Determine the (X, Y) coordinate at the center of the cell enclosing the given text.  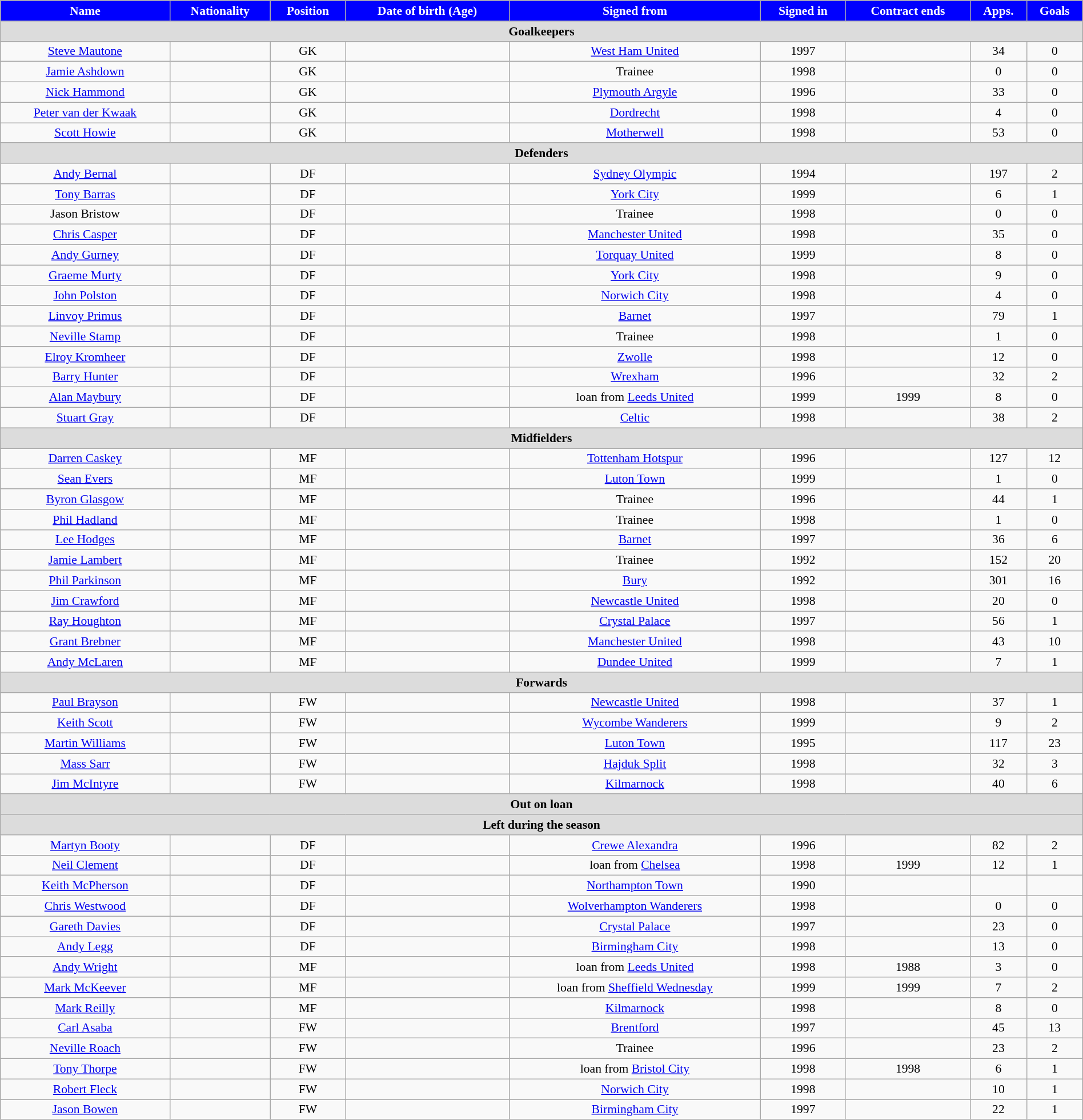
Chris Casper (85, 235)
Midfielders (541, 438)
16 (1054, 581)
Dundee United (635, 662)
22 (998, 1110)
35 (998, 235)
Jamie Lambert (85, 560)
Carl Asaba (85, 1028)
82 (998, 845)
Andy Bernal (85, 174)
34 (998, 51)
127 (998, 459)
Martyn Booty (85, 845)
Northampton Town (635, 886)
Linvoy Primus (85, 316)
Tony Barras (85, 194)
Zwolle (635, 357)
44 (998, 499)
Grant Brebner (85, 642)
Wycombe Wanderers (635, 723)
Andy Wright (85, 968)
56 (998, 621)
Tony Thorpe (85, 1069)
Name (85, 11)
Crewe Alexandra (635, 845)
Forwards (541, 683)
Dordrecht (635, 113)
Phil Parkinson (85, 581)
Jason Bristow (85, 214)
Nick Hammond (85, 93)
Keith McPherson (85, 886)
Neil Clement (85, 865)
Date of birth (Age) (427, 11)
Robert Fleck (85, 1089)
36 (998, 540)
loan from Bristol City (635, 1069)
Keith Scott (85, 723)
Jason Bowen (85, 1110)
Torquay United (635, 255)
Contract ends (908, 11)
Peter van der Kwaak (85, 113)
Mark Reilly (85, 1008)
79 (998, 316)
Jim McIntyre (85, 784)
Jamie Ashdown (85, 72)
Plymouth Argyle (635, 93)
Celtic (635, 418)
Left during the season (541, 825)
Martin Williams (85, 744)
Chris Westwood (85, 906)
Mark McKeever (85, 987)
Neville Roach (85, 1049)
117 (998, 744)
37 (998, 702)
1994 (803, 174)
West Ham United (635, 51)
Tottenham Hotspur (635, 459)
Bury (635, 581)
45 (998, 1028)
152 (998, 560)
Apps. (998, 11)
Graeme Murty (85, 275)
Darren Caskey (85, 459)
53 (998, 133)
Signed from (635, 11)
Mass Sarr (85, 764)
Lee Hodges (85, 540)
Nationality (220, 11)
Brentford (635, 1028)
Scott Howie (85, 133)
301 (998, 581)
Andy Legg (85, 947)
38 (998, 418)
Ray Houghton (85, 621)
Goals (1054, 11)
Jim Crawford (85, 601)
197 (998, 174)
Sean Evers (85, 479)
John Polston (85, 296)
Elroy Kromheer (85, 357)
Hajduk Split (635, 764)
loan from Chelsea (635, 865)
Barry Hunter (85, 377)
Alan Maybury (85, 398)
40 (998, 784)
Motherwell (635, 133)
Andy McLaren (85, 662)
Out on loan (541, 805)
Signed in (803, 11)
Byron Glasgow (85, 499)
33 (998, 93)
1995 (803, 744)
43 (998, 642)
Defenders (541, 154)
Wrexham (635, 377)
Andy Gurney (85, 255)
1988 (908, 968)
Phil Hadland (85, 520)
Steve Mautone (85, 51)
Stuart Gray (85, 418)
Wolverhampton Wanderers (635, 906)
Sydney Olympic (635, 174)
Paul Brayson (85, 702)
Goalkeepers (541, 31)
1990 (803, 886)
Neville Stamp (85, 336)
Position (307, 11)
Gareth Davies (85, 926)
loan from Sheffield Wednesday (635, 987)
